Find where the given text appears and provide that cell's center as [X, Y] coordinate. 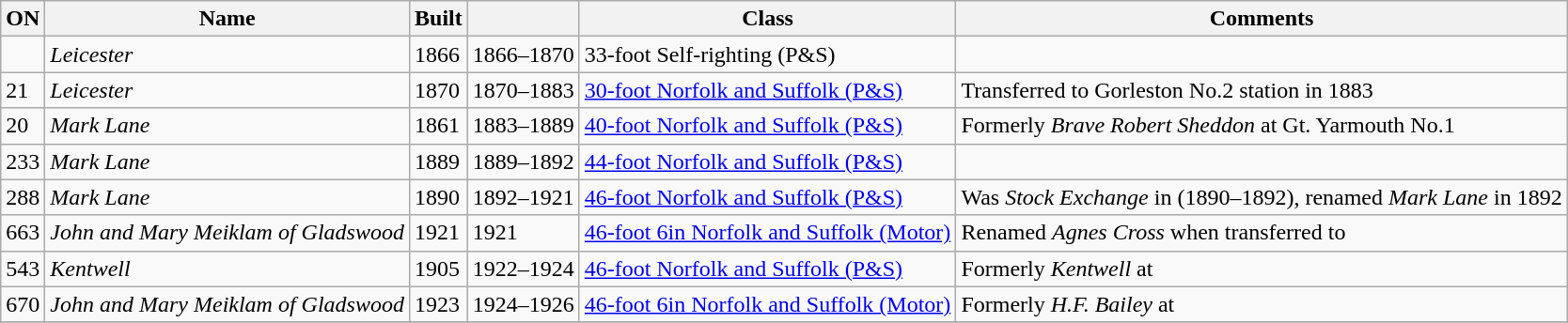
1923 [438, 304]
Formerly Kentwell at [1262, 269]
233 [23, 161]
1866 [438, 54]
1870–1883 [523, 90]
1889–1892 [523, 161]
33-foot Self-righting (P&S) [767, 54]
1889 [438, 161]
1924–1926 [523, 304]
1883–1889 [523, 126]
1870 [438, 90]
1905 [438, 269]
30-foot Norfolk and Suffolk (P&S) [767, 90]
Kentwell [227, 269]
Formerly H.F. Bailey at [1262, 304]
Formerly Brave Robert Sheddon at Gt. Yarmouth No.1 [1262, 126]
670 [23, 304]
44-foot Norfolk and Suffolk (P&S) [767, 161]
21 [23, 90]
Renamed Agnes Cross when transferred to [1262, 233]
40-foot Norfolk and Suffolk (P&S) [767, 126]
Transferred to Gorleston No.2 station in 1883 [1262, 90]
1890 [438, 197]
ON [23, 19]
1861 [438, 126]
1922–1924 [523, 269]
663 [23, 233]
Name [227, 19]
1892–1921 [523, 197]
1866–1870 [523, 54]
20 [23, 126]
Comments [1262, 19]
Class [767, 19]
Built [438, 19]
288 [23, 197]
543 [23, 269]
Was Stock Exchange in (1890–1892), renamed Mark Lane in 1892 [1262, 197]
